Extract the [x, y] coordinate from the center of the cell holding the provided text.  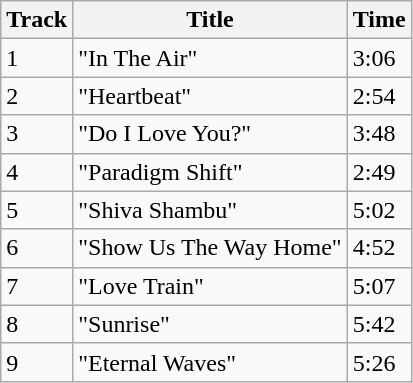
"Shiva Shambu" [210, 210]
3 [37, 134]
"Sunrise" [210, 324]
4 [37, 172]
5:42 [379, 324]
"Heartbeat" [210, 96]
1 [37, 58]
3:06 [379, 58]
2 [37, 96]
5:07 [379, 286]
6 [37, 248]
2:49 [379, 172]
"In The Air" [210, 58]
3:48 [379, 134]
"Love Train" [210, 286]
5 [37, 210]
8 [37, 324]
Title [210, 20]
4:52 [379, 248]
"Eternal Waves" [210, 362]
7 [37, 286]
9 [37, 362]
5:26 [379, 362]
"Do I Love You?" [210, 134]
"Paradigm Shift" [210, 172]
"Show Us The Way Home" [210, 248]
5:02 [379, 210]
2:54 [379, 96]
Track [37, 20]
Time [379, 20]
